Locate the cell with the specified text and output its [x, y] center coordinate. 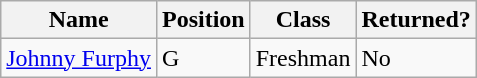
Position [203, 20]
G [203, 58]
Freshman [303, 58]
Class [303, 20]
Johnny Furphy [79, 58]
Name [79, 20]
Returned? [416, 20]
No [416, 58]
